For the text-containing cell, return its midpoint in [X, Y] coordinate format. 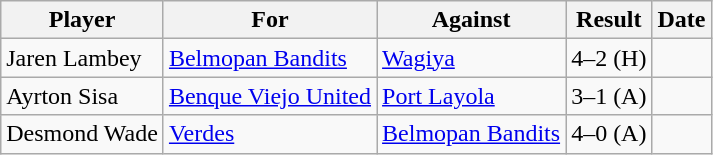
3–1 (A) [609, 96]
Ayrton Sisa [82, 96]
Result [609, 20]
4–2 (H) [609, 58]
Port Layola [472, 96]
Wagiya [472, 58]
Desmond Wade [82, 134]
Benque Viejo United [270, 96]
Verdes [270, 134]
Jaren Lambey [82, 58]
Against [472, 20]
For [270, 20]
Date [682, 20]
4–0 (A) [609, 134]
Player [82, 20]
